Return the [X, Y] coordinate for the center point of the cell that contains the specified text.  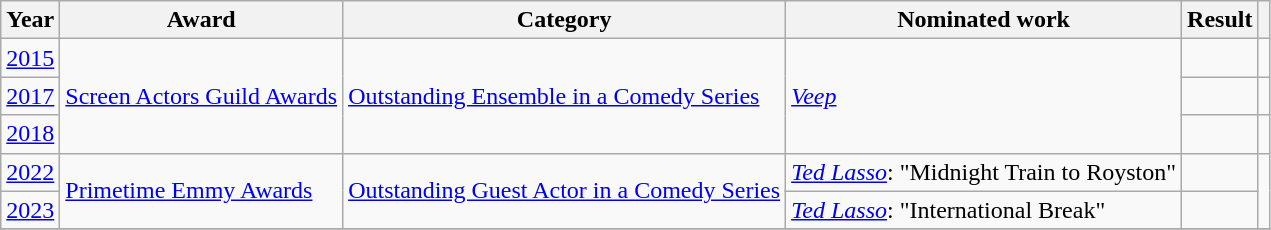
Award [202, 20]
Ted Lasso: "Midnight Train to Royston" [984, 172]
Year [30, 20]
2017 [30, 96]
Outstanding Guest Actor in a Comedy Series [564, 191]
2018 [30, 134]
Screen Actors Guild Awards [202, 96]
Result [1220, 20]
Veep [984, 96]
Outstanding Ensemble in a Comedy Series [564, 96]
2022 [30, 172]
Category [564, 20]
2023 [30, 210]
Nominated work [984, 20]
Ted Lasso: "International Break" [984, 210]
Primetime Emmy Awards [202, 191]
2015 [30, 58]
